From the cell containing the given text, extract its center point as [X, Y] coordinate. 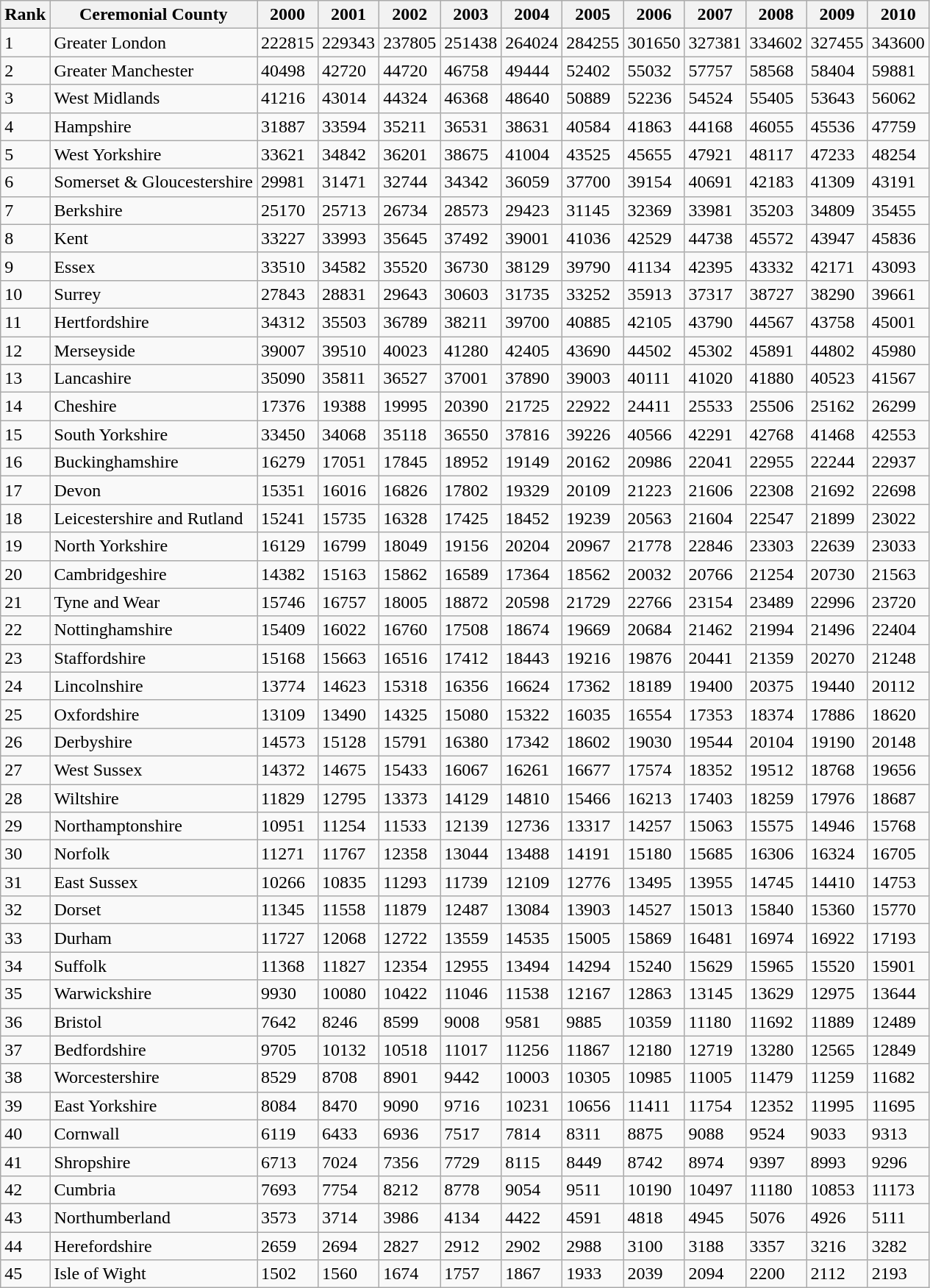
11754 [715, 1106]
2007 [715, 15]
15080 [471, 714]
327455 [837, 43]
13084 [532, 910]
Merseyside [154, 351]
37492 [471, 238]
16481 [715, 938]
13955 [715, 882]
9716 [471, 1106]
2008 [776, 15]
23033 [898, 546]
4 [25, 126]
11558 [348, 910]
9930 [288, 994]
12167 [593, 994]
11533 [410, 826]
14410 [837, 882]
Greater London [154, 43]
Warwickshire [154, 994]
33227 [288, 238]
18602 [593, 742]
22698 [898, 490]
22766 [654, 602]
Lancashire [154, 379]
9885 [593, 1022]
58568 [776, 71]
14294 [593, 966]
2 [25, 71]
12489 [898, 1022]
55405 [776, 99]
2200 [776, 1274]
14810 [532, 798]
44720 [410, 71]
17353 [715, 714]
8778 [471, 1189]
36201 [410, 154]
18443 [532, 658]
31 [25, 882]
15128 [348, 742]
16624 [532, 686]
14191 [593, 854]
40885 [593, 322]
9581 [532, 1022]
7814 [532, 1134]
22 [25, 630]
31735 [532, 294]
2912 [471, 1246]
8901 [410, 1078]
14 [25, 407]
Herefordshire [154, 1246]
Northamptonshire [154, 826]
29423 [532, 210]
33510 [288, 266]
8212 [410, 1189]
37317 [715, 294]
3357 [776, 1246]
16279 [288, 462]
15240 [654, 966]
32744 [410, 182]
11829 [288, 798]
18259 [776, 798]
46055 [776, 126]
17342 [532, 742]
35090 [288, 379]
4134 [471, 1217]
13109 [288, 714]
17051 [348, 462]
19030 [654, 742]
5111 [898, 1217]
1757 [471, 1274]
38290 [837, 294]
49444 [532, 71]
32 [25, 910]
2039 [654, 1274]
14573 [288, 742]
Worcestershire [154, 1078]
Rank [25, 15]
10835 [348, 882]
15965 [776, 966]
9008 [471, 1022]
17508 [471, 630]
Oxfordshire [154, 714]
4818 [654, 1217]
26734 [410, 210]
43014 [348, 99]
42768 [776, 434]
12565 [837, 1050]
Ceremonial County [154, 15]
43525 [593, 154]
Cheshire [154, 407]
20563 [654, 518]
42720 [348, 71]
12955 [471, 966]
9054 [532, 1189]
45001 [898, 322]
9511 [593, 1189]
11271 [288, 854]
301650 [654, 43]
11017 [471, 1050]
15409 [288, 630]
27 [25, 770]
11259 [837, 1078]
21604 [715, 518]
17362 [593, 686]
343600 [898, 43]
13373 [410, 798]
17845 [410, 462]
42291 [715, 434]
25170 [288, 210]
21729 [593, 602]
Surrey [154, 294]
334602 [776, 43]
36 [25, 1022]
40 [25, 1134]
41567 [898, 379]
Bristol [154, 1022]
13145 [715, 994]
43191 [898, 182]
15869 [654, 938]
46758 [471, 71]
Cumbria [154, 1189]
16974 [776, 938]
15466 [593, 798]
Suffolk [154, 966]
38631 [532, 126]
38 [25, 1078]
East Sussex [154, 882]
15685 [715, 854]
2006 [654, 15]
31145 [593, 210]
4591 [593, 1217]
42405 [532, 351]
20441 [715, 658]
18674 [532, 630]
Norfolk [154, 854]
18352 [715, 770]
39001 [532, 238]
22922 [593, 407]
12139 [471, 826]
12068 [348, 938]
16757 [348, 602]
18952 [471, 462]
9442 [471, 1078]
10656 [593, 1106]
23489 [776, 602]
33594 [348, 126]
17574 [654, 770]
22996 [837, 602]
20684 [654, 630]
21254 [776, 574]
7729 [471, 1162]
52402 [593, 71]
23022 [898, 518]
29643 [410, 294]
8708 [348, 1078]
Buckinghamshire [154, 462]
5 [25, 154]
34342 [471, 182]
34312 [288, 322]
41134 [654, 266]
9524 [776, 1134]
12849 [898, 1050]
37816 [532, 434]
53643 [837, 99]
Bedfordshire [154, 1050]
40523 [837, 379]
22955 [776, 462]
11695 [898, 1106]
36527 [410, 379]
20112 [898, 686]
33450 [288, 434]
15862 [410, 574]
30603 [471, 294]
10003 [532, 1078]
10518 [410, 1050]
18687 [898, 798]
2112 [837, 1274]
3216 [837, 1246]
15791 [410, 742]
15746 [288, 602]
8 [25, 238]
284255 [593, 43]
2000 [288, 15]
21778 [654, 546]
13494 [532, 966]
13903 [593, 910]
Kent [154, 238]
16213 [654, 798]
25 [25, 714]
19876 [654, 658]
36789 [410, 322]
33252 [593, 294]
10190 [654, 1189]
14753 [898, 882]
3714 [348, 1217]
34582 [348, 266]
17364 [532, 574]
42105 [654, 322]
Derbyshire [154, 742]
20109 [593, 490]
21725 [532, 407]
18872 [471, 602]
Dorset [154, 910]
11256 [532, 1050]
33993 [348, 238]
11739 [471, 882]
17 [25, 490]
15168 [288, 658]
35211 [410, 126]
19995 [410, 407]
39790 [593, 266]
Cambridgeshire [154, 574]
15360 [837, 910]
6 [25, 182]
Northumberland [154, 1217]
19239 [593, 518]
17886 [837, 714]
43 [25, 1217]
15770 [898, 910]
12863 [654, 994]
17412 [471, 658]
11692 [776, 1022]
48254 [898, 154]
19400 [715, 686]
12722 [410, 938]
23303 [776, 546]
42171 [837, 266]
7 [25, 210]
16035 [593, 714]
35203 [776, 210]
6936 [410, 1134]
40691 [715, 182]
15735 [348, 518]
13317 [593, 826]
3573 [288, 1217]
37890 [532, 379]
20270 [837, 658]
36550 [471, 434]
1 [25, 43]
37700 [593, 182]
36730 [471, 266]
15318 [410, 686]
12180 [654, 1050]
8246 [348, 1022]
29981 [288, 182]
16554 [654, 714]
11 [25, 322]
Nottinghamshire [154, 630]
30 [25, 854]
12736 [532, 826]
7693 [288, 1189]
14946 [837, 826]
16 [25, 462]
14325 [410, 714]
56062 [898, 99]
8974 [715, 1162]
12795 [348, 798]
12776 [593, 882]
3282 [898, 1246]
21563 [898, 574]
28831 [348, 294]
15575 [776, 826]
7517 [471, 1134]
15180 [654, 854]
47759 [898, 126]
23720 [898, 602]
16760 [410, 630]
34068 [348, 434]
39003 [593, 379]
Wiltshire [154, 798]
11827 [348, 966]
17976 [837, 798]
17802 [471, 490]
9090 [410, 1106]
18768 [837, 770]
42395 [715, 266]
19544 [715, 742]
45572 [776, 238]
21899 [837, 518]
15163 [348, 574]
2001 [348, 15]
2988 [593, 1246]
11867 [593, 1050]
38129 [532, 266]
15063 [715, 826]
20598 [532, 602]
13774 [288, 686]
13490 [348, 714]
47233 [837, 154]
44802 [837, 351]
41216 [288, 99]
7642 [288, 1022]
40023 [410, 351]
18562 [593, 574]
20375 [776, 686]
11479 [776, 1078]
Lincolnshire [154, 686]
4422 [532, 1217]
38211 [471, 322]
9088 [715, 1134]
20 [25, 574]
16067 [471, 770]
20204 [532, 546]
Essex [154, 266]
11173 [898, 1189]
42529 [654, 238]
8529 [288, 1078]
41309 [837, 182]
40584 [593, 126]
1560 [348, 1274]
3 [25, 99]
11254 [348, 826]
44738 [715, 238]
45655 [654, 154]
44567 [776, 322]
19149 [532, 462]
23 [25, 658]
48117 [776, 154]
43947 [837, 238]
28 [25, 798]
2659 [288, 1246]
48640 [532, 99]
33 [25, 938]
16677 [593, 770]
14129 [471, 798]
10853 [837, 1189]
21462 [715, 630]
46368 [471, 99]
47921 [715, 154]
7356 [410, 1162]
44 [25, 1246]
55032 [654, 71]
5076 [776, 1217]
57757 [715, 71]
10266 [288, 882]
41880 [776, 379]
251438 [471, 43]
14623 [348, 686]
39007 [288, 351]
15433 [410, 770]
45836 [898, 238]
20967 [593, 546]
10 [25, 294]
15768 [898, 826]
22937 [898, 462]
19329 [532, 490]
39661 [898, 294]
20986 [654, 462]
18374 [776, 714]
38675 [471, 154]
2827 [410, 1246]
16826 [410, 490]
16022 [348, 630]
39 [25, 1106]
41004 [532, 154]
15322 [532, 714]
6713 [288, 1162]
35520 [410, 266]
15013 [715, 910]
Durham [154, 938]
42553 [898, 434]
21606 [715, 490]
35 [25, 994]
16922 [837, 938]
19656 [898, 770]
8311 [593, 1134]
3188 [715, 1246]
14535 [532, 938]
Berkshire [154, 210]
36531 [471, 126]
13629 [776, 994]
21 [25, 602]
42183 [776, 182]
2005 [593, 15]
2004 [532, 15]
12352 [776, 1106]
22846 [715, 546]
9033 [837, 1134]
6433 [348, 1134]
58404 [837, 71]
18189 [654, 686]
12354 [410, 966]
1933 [593, 1274]
37 [25, 1050]
14745 [776, 882]
2694 [348, 1246]
14675 [348, 770]
3986 [410, 1217]
2902 [532, 1246]
33981 [715, 210]
8084 [288, 1106]
10497 [715, 1189]
15 [25, 434]
11682 [898, 1078]
16129 [288, 546]
12975 [837, 994]
20730 [837, 574]
20032 [654, 574]
13495 [654, 882]
40566 [654, 434]
4926 [837, 1217]
2003 [471, 15]
18620 [898, 714]
8599 [410, 1022]
16356 [471, 686]
35503 [348, 322]
14372 [288, 770]
38727 [776, 294]
9 [25, 266]
15351 [288, 490]
34809 [837, 210]
12487 [471, 910]
West Sussex [154, 770]
41020 [715, 379]
26 [25, 742]
10359 [654, 1022]
45536 [837, 126]
11046 [471, 994]
8115 [532, 1162]
10132 [348, 1050]
9296 [898, 1162]
40498 [288, 71]
52236 [654, 99]
15901 [898, 966]
20104 [776, 742]
15005 [593, 938]
10231 [532, 1106]
42 [25, 1189]
40111 [654, 379]
Staffordshire [154, 658]
23154 [715, 602]
13644 [898, 994]
1674 [410, 1274]
54524 [715, 99]
10985 [654, 1078]
16516 [410, 658]
11411 [654, 1106]
24411 [654, 407]
Hertfordshire [154, 322]
39510 [348, 351]
18 [25, 518]
33621 [288, 154]
11005 [715, 1078]
2009 [837, 15]
44324 [410, 99]
25533 [715, 407]
24 [25, 686]
13488 [532, 854]
Cornwall [154, 1134]
19669 [593, 630]
28573 [471, 210]
43690 [593, 351]
19440 [837, 686]
19216 [593, 658]
10080 [348, 994]
45302 [715, 351]
14382 [288, 574]
264024 [532, 43]
19190 [837, 742]
22244 [837, 462]
15663 [348, 658]
11538 [532, 994]
22639 [837, 546]
Greater Manchester [154, 71]
North Yorkshire [154, 546]
2010 [898, 15]
35645 [410, 238]
Shropshire [154, 1162]
16328 [410, 518]
16261 [532, 770]
32369 [654, 210]
36059 [532, 182]
8993 [837, 1162]
16324 [837, 854]
9397 [776, 1162]
19388 [348, 407]
9705 [288, 1050]
16016 [348, 490]
39154 [654, 182]
39700 [532, 322]
21248 [898, 658]
8470 [348, 1106]
35811 [348, 379]
6119 [288, 1134]
11727 [288, 938]
21223 [654, 490]
11767 [348, 854]
12109 [532, 882]
35118 [410, 434]
15520 [837, 966]
Leicestershire and Rutland [154, 518]
21359 [776, 658]
16380 [471, 742]
39226 [593, 434]
1867 [532, 1274]
31471 [348, 182]
327381 [715, 43]
17376 [288, 407]
13280 [776, 1050]
25506 [776, 407]
8875 [654, 1134]
18005 [410, 602]
17403 [715, 798]
41863 [654, 126]
43093 [898, 266]
10305 [593, 1078]
229343 [348, 43]
25162 [837, 407]
Hampshire [154, 126]
3100 [654, 1246]
West Midlands [154, 99]
37001 [471, 379]
12 [25, 351]
41036 [593, 238]
11345 [288, 910]
18452 [532, 518]
31887 [288, 126]
19512 [776, 770]
2094 [715, 1274]
9313 [898, 1134]
8449 [593, 1162]
11368 [288, 966]
21496 [837, 630]
1502 [288, 1274]
East Yorkshire [154, 1106]
41468 [837, 434]
Devon [154, 490]
West Yorkshire [154, 154]
2193 [898, 1274]
19 [25, 546]
14527 [654, 910]
19156 [471, 546]
16306 [776, 854]
22547 [776, 518]
21994 [776, 630]
10422 [410, 994]
14257 [654, 826]
17425 [471, 518]
13 [25, 379]
29 [25, 826]
Isle of Wight [154, 1274]
44502 [654, 351]
45891 [776, 351]
17193 [898, 938]
20148 [898, 742]
11293 [410, 882]
41 [25, 1162]
44168 [715, 126]
43332 [776, 266]
43758 [837, 322]
11879 [410, 910]
22041 [715, 462]
15629 [715, 966]
43790 [715, 322]
13559 [471, 938]
34 [25, 966]
10951 [288, 826]
27843 [288, 294]
45980 [898, 351]
11995 [837, 1106]
15241 [288, 518]
13044 [471, 854]
7754 [348, 1189]
20390 [471, 407]
12719 [715, 1050]
25713 [348, 210]
21692 [837, 490]
20162 [593, 462]
22404 [898, 630]
4945 [715, 1217]
34842 [348, 154]
11889 [837, 1022]
16705 [898, 854]
15840 [776, 910]
22308 [776, 490]
Somerset & Gloucestershire [154, 182]
222815 [288, 43]
2002 [410, 15]
50889 [593, 99]
20766 [715, 574]
South Yorkshire [154, 434]
16799 [348, 546]
26299 [898, 407]
35455 [898, 210]
45 [25, 1274]
Tyne and Wear [154, 602]
7024 [348, 1162]
16589 [471, 574]
35913 [654, 294]
59881 [898, 71]
18049 [410, 546]
12358 [410, 854]
237805 [410, 43]
41280 [471, 351]
8742 [654, 1162]
